Output the [X, Y] coordinate of the center of the cell containing the given text.  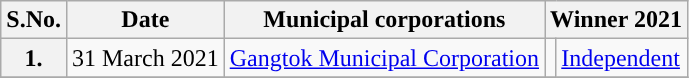
Gangtok Municipal Corporation [384, 58]
Winner 2021 [616, 20]
S.No. [34, 20]
31 March 2021 [145, 58]
1. [34, 58]
Municipal corporations [384, 20]
Independent [622, 58]
Date [145, 20]
